Output the [x, y] coordinate of the center of the cell containing the given text.  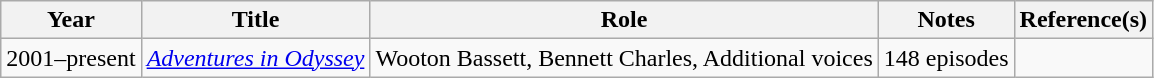
Role [624, 20]
Reference(s) [1084, 20]
148 episodes [946, 58]
Wooton Bassett, Bennett Charles, Additional voices [624, 58]
Year [71, 20]
Notes [946, 20]
2001–present [71, 58]
Title [256, 20]
Adventures in Odyssey [256, 58]
